Extract the [X, Y] coordinate from the center of the cell holding the provided text.  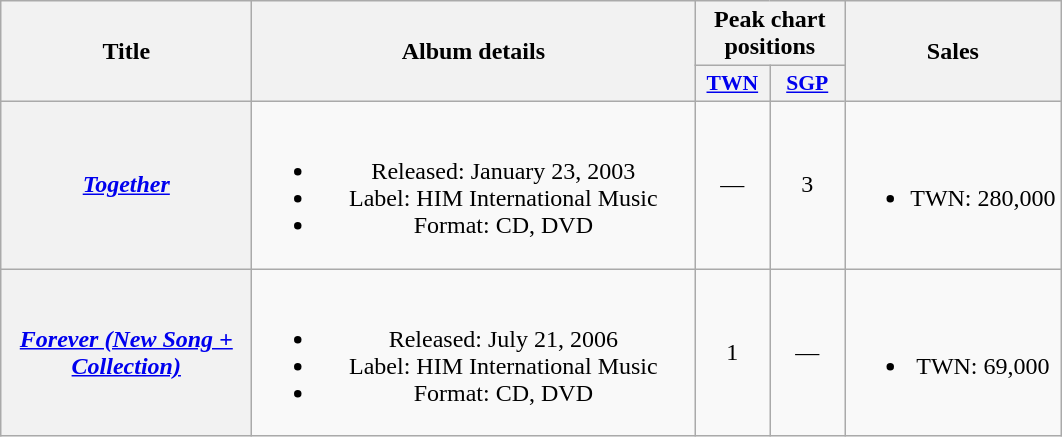
Album details [474, 52]
Forever (New Song + Collection) [126, 352]
TWN: 69,000 [953, 352]
TWN: 280,000 [953, 184]
TWN [732, 84]
3 [808, 184]
Peak chart positions [770, 34]
Released: January 23, 2003Label: HIM International MusicFormat: CD, DVD [474, 184]
Title [126, 52]
SGP [808, 84]
Together [126, 184]
Released: July 21, 2006Label: HIM International MusicFormat: CD, DVD [474, 352]
1 [732, 352]
Sales [953, 52]
